Detect which cell encompasses the target text, then output its [x, y] center coordinate. 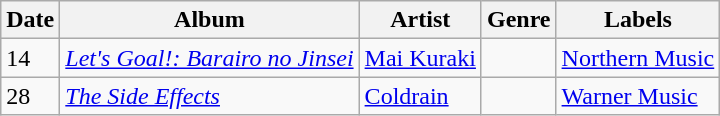
Album [210, 20]
Northern Music [638, 58]
14 [30, 58]
Coldrain [420, 96]
The Side Effects [210, 96]
Mai Kuraki [420, 58]
Artist [420, 20]
28 [30, 96]
Let's Goal!: Barairo no Jinsei [210, 58]
Labels [638, 20]
Date [30, 20]
Genre [518, 20]
Warner Music [638, 96]
